Find where the given text appears and provide that cell's center as [X, Y] coordinate. 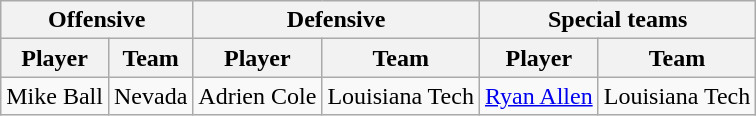
Adrien Cole [258, 96]
Nevada [150, 96]
Offensive [97, 20]
Mike Ball [55, 96]
Special teams [617, 20]
Ryan Allen [538, 96]
Defensive [336, 20]
